Find where the given text appears and provide that cell's center as [x, y] coordinate. 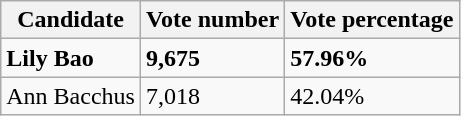
7,018 [212, 96]
Candidate [71, 20]
42.04% [372, 96]
Vote percentage [372, 20]
9,675 [212, 58]
57.96% [372, 58]
Lily Bao [71, 58]
Vote number [212, 20]
Ann Bacchus [71, 96]
